Extract the [X, Y] coordinate from the center of the cell holding the provided text.  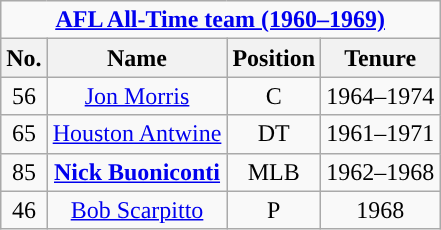
Jon Morris [137, 96]
1968 [380, 210]
Position [274, 58]
MLB [274, 172]
Name [137, 58]
1962–1968 [380, 172]
Nick Buoniconti [137, 172]
AFL All-Time team (1960–1969) [220, 20]
1961–1971 [380, 134]
Houston Antwine [137, 134]
1964–1974 [380, 96]
85 [24, 172]
P [274, 210]
65 [24, 134]
56 [24, 96]
C [274, 96]
Bob Scarpitto [137, 210]
No. [24, 58]
DT [274, 134]
46 [24, 210]
Tenure [380, 58]
